Provide the (x, y) coordinate of the cell's center where the given text is located.  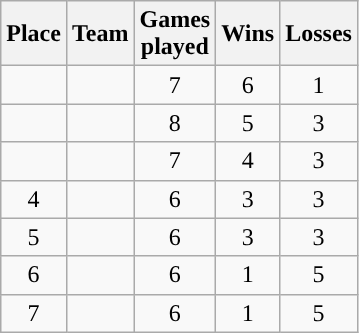
Losses (319, 34)
Gamesplayed (175, 34)
Wins (248, 34)
Team (100, 34)
8 (175, 123)
Place (34, 34)
